Detect which cell encompasses the target text, then output its (X, Y) center coordinate. 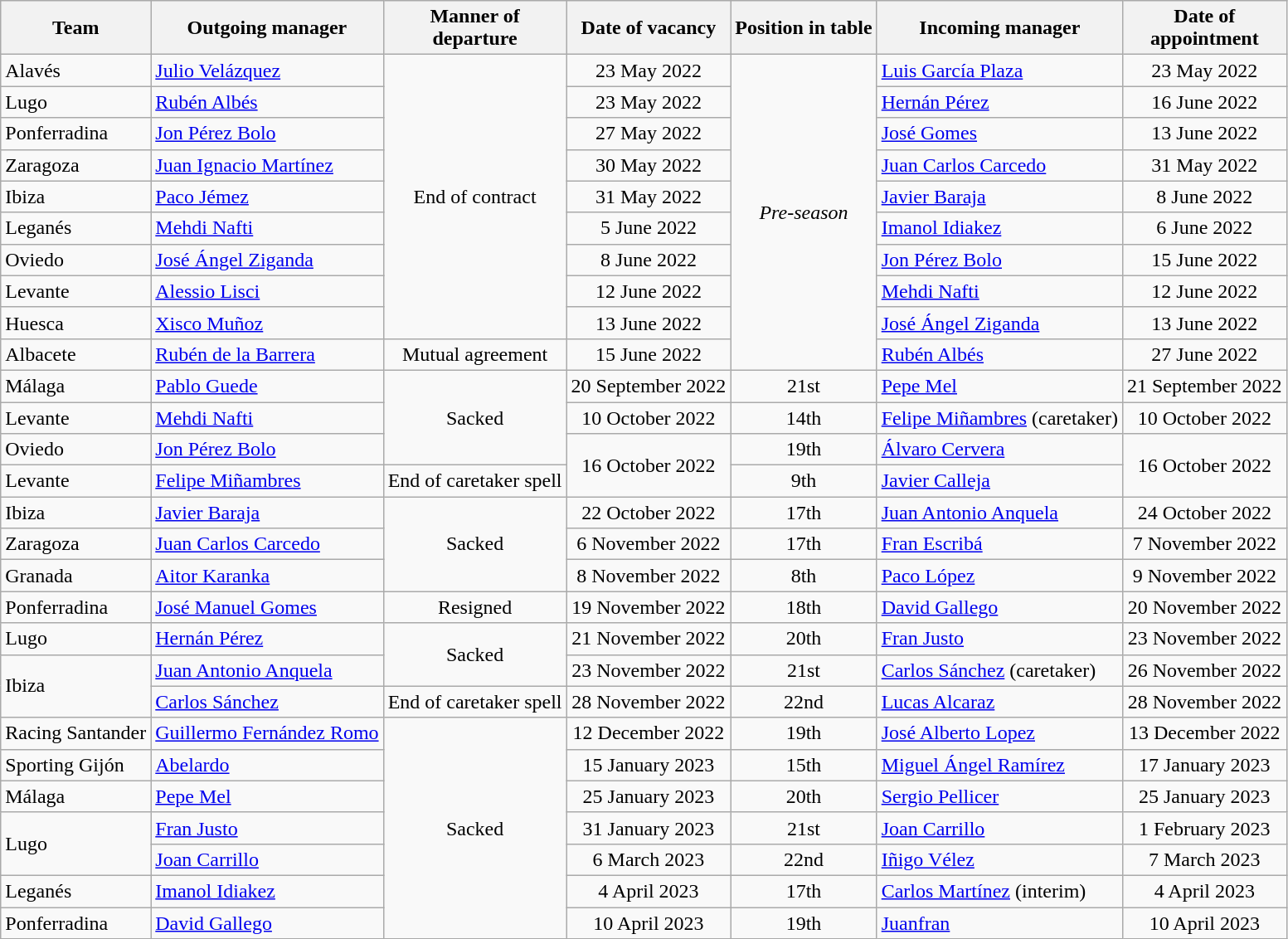
Alavés (76, 71)
Miguel Ángel Ramírez (999, 765)
Carlos Sánchez (267, 702)
21 September 2022 (1204, 386)
24 October 2022 (1204, 513)
9th (804, 481)
Huesca (76, 323)
Iñigo Vélez (999, 859)
Guillermo Fernández Romo (267, 733)
15th (804, 765)
19 November 2022 (649, 607)
8 November 2022 (649, 576)
Sporting Gijón (76, 765)
Lucas Alcaraz (999, 702)
27 May 2022 (649, 134)
Luis García Plaza (999, 71)
30 May 2022 (649, 165)
Mutual agreement (474, 354)
Date of vacancy (649, 28)
16 June 2022 (1204, 102)
21 November 2022 (649, 639)
Resigned (474, 607)
Racing Santander (76, 733)
Abelardo (267, 765)
Felipe Miñambres (caretaker) (999, 417)
6 November 2022 (649, 544)
Alessio Lisci (267, 291)
Pablo Guede (267, 386)
Juan Ignacio Martínez (267, 165)
José Manuel Gomes (267, 607)
1 February 2023 (1204, 828)
Álvaro Cervera (999, 450)
17 January 2023 (1204, 765)
20 September 2022 (649, 386)
Team (76, 28)
7 November 2022 (1204, 544)
Javier Calleja (999, 481)
Granada (76, 576)
Paco López (999, 576)
Carlos Martínez (interim) (999, 891)
13 December 2022 (1204, 733)
Manner ofdeparture (474, 28)
27 June 2022 (1204, 354)
Date ofappointment (1204, 28)
7 March 2023 (1204, 859)
26 November 2022 (1204, 670)
15 January 2023 (649, 765)
Position in table (804, 28)
Rubén de la Barrera (267, 354)
Julio Velázquez (267, 71)
12 December 2022 (649, 733)
Paco Jémez (267, 197)
Felipe Miñambres (267, 481)
Aitor Karanka (267, 576)
8th (804, 576)
Sergio Pellicer (999, 796)
Xisco Muñoz (267, 323)
5 June 2022 (649, 228)
José Gomes (999, 134)
22 October 2022 (649, 513)
Albacete (76, 354)
6 March 2023 (649, 859)
14th (804, 417)
18th (804, 607)
20 November 2022 (1204, 607)
Pre-season (804, 212)
Fran Escribá (999, 544)
Outgoing manager (267, 28)
End of contract (474, 197)
Carlos Sánchez (caretaker) (999, 670)
31 January 2023 (649, 828)
Incoming manager (999, 28)
9 November 2022 (1204, 576)
José Alberto Lopez (999, 733)
Juanfran (999, 923)
6 June 2022 (1204, 228)
